Scan for the cell matching the given text and deliver its (X, Y) coordinate at center. 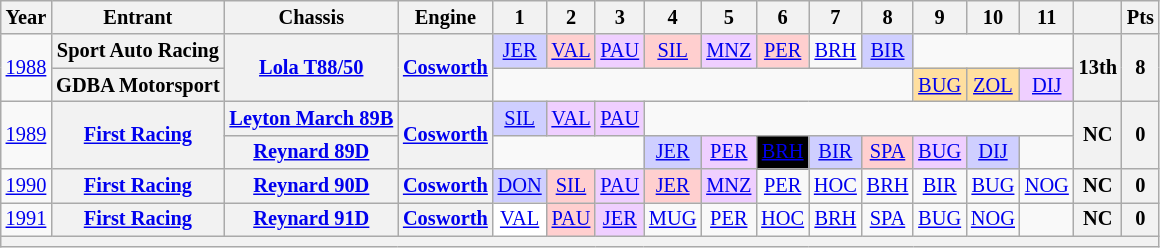
Reynard 89D (312, 152)
DON (520, 186)
1 (520, 17)
10 (993, 17)
7 (836, 17)
2 (572, 17)
1991 (26, 219)
Reynard 90D (312, 186)
1988 (26, 68)
Year (26, 17)
1990 (26, 186)
Leyton March 89B (312, 118)
Reynard 91D (312, 219)
11 (1047, 17)
Chassis (312, 17)
GDBA Motorsport (138, 85)
Sport Auto Racing (138, 51)
9 (940, 17)
Engine (446, 17)
1989 (26, 134)
Pts (1140, 17)
3 (620, 17)
4 (672, 17)
MUG (672, 219)
ZOL (993, 85)
Entrant (138, 17)
Lola T88/50 (312, 68)
13th (1098, 68)
5 (728, 17)
6 (782, 17)
